Output the [X, Y] coordinate of the center of the cell containing the given text.  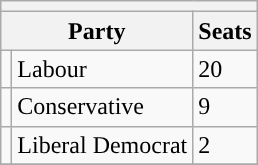
20 [225, 69]
Liberal Democrat [102, 145]
2 [225, 145]
9 [225, 107]
Labour [102, 69]
Party [97, 31]
Seats [225, 31]
Conservative [102, 107]
